Identify which cell holds the provided text, then report its [X, Y] central coordinate. 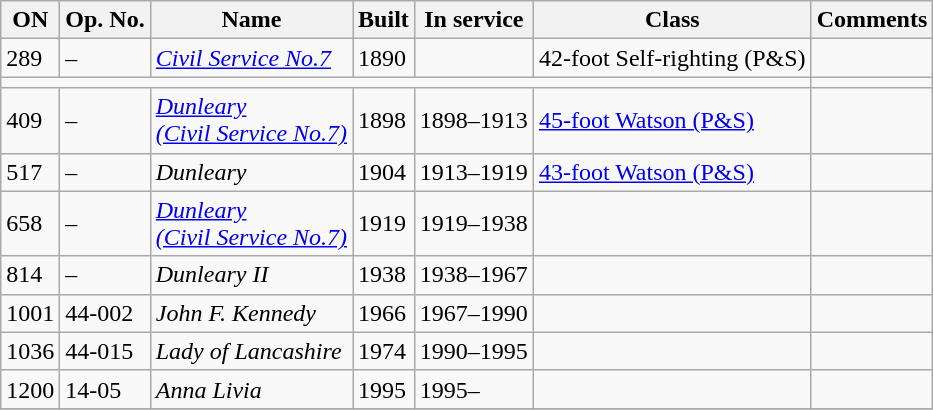
Class [672, 20]
44-002 [105, 313]
Op. No. [105, 20]
44-015 [105, 351]
1890 [384, 58]
45-foot Watson (P&S) [672, 120]
Anna Livia [251, 389]
1938 [384, 275]
658 [30, 224]
1995 [384, 389]
1898 [384, 120]
289 [30, 58]
1974 [384, 351]
1990–1995 [474, 351]
1913–1919 [474, 172]
409 [30, 120]
John F. Kennedy [251, 313]
1036 [30, 351]
Dunleary II [251, 275]
1919 [384, 224]
Built [384, 20]
1001 [30, 313]
1200 [30, 389]
ON [30, 20]
Name [251, 20]
1919–1938 [474, 224]
42-foot Self-righting (P&S) [672, 58]
Dunleary [251, 172]
Lady of Lancashire [251, 351]
1967–1990 [474, 313]
Comments [872, 20]
1995– [474, 389]
14-05 [105, 389]
814 [30, 275]
1904 [384, 172]
1938–1967 [474, 275]
1898–1913 [474, 120]
1966 [384, 313]
517 [30, 172]
43-foot Watson (P&S) [672, 172]
In service [474, 20]
Civil Service No.7 [251, 58]
